Pinpoint the cell where the given text exists, returning its [x, y] midpoint coordinate. 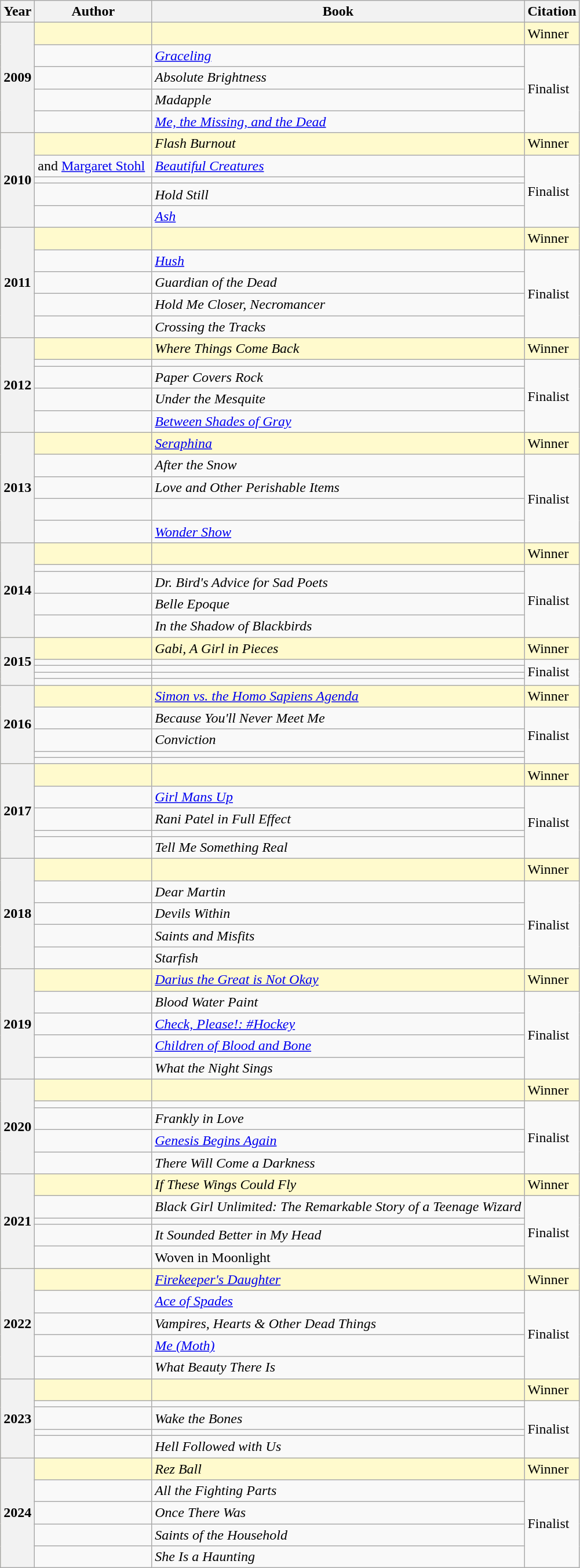
Me, the Missing, and the Dead [338, 122]
Madapple [338, 100]
2021 [17, 1221]
Beautiful Creatures [338, 166]
Under the Mesquite [338, 399]
2022 [17, 1323]
Wonder Show [338, 531]
There Will Come a Darkness [338, 1163]
2015 [17, 661]
Simon vs. the Homo Sapiens Agenda [338, 696]
Devils Within [338, 914]
Year [17, 12]
Absolute Brightness [338, 78]
Hold Still [338, 194]
Me (Moth) [338, 1345]
Rez Ball [338, 1469]
Vampires, Hearts & Other Dead Things [338, 1323]
2018 [17, 914]
Starfish [338, 958]
Guardian of the Dead [338, 283]
Graceling [338, 56]
Saints of the Household [338, 1535]
Once There Was [338, 1513]
Where Things Come Back [338, 349]
2020 [17, 1126]
Wake the Bones [338, 1418]
If These Wings Could Fly [338, 1185]
2011 [17, 282]
Crossing the Tracks [338, 327]
Love and Other Perishable Items [338, 487]
Conviction [338, 740]
Hush [338, 260]
Rani Patel in Full Effect [338, 819]
Ace of Spades [338, 1301]
All the Fighting Parts [338, 1491]
2023 [17, 1418]
2019 [17, 1024]
Seraphina [338, 443]
Gabi, A Girl in Pieces [338, 648]
Black Girl Unlimited: The Remarkable Story of a Teenage Wizard [338, 1207]
Dr. Bird's Advice for Sad Poets [338, 582]
Citation [552, 12]
Children of Blood and Bone [338, 1046]
It Sounded Better in My Head [338, 1235]
Hold Me Closer, Necromancer [338, 305]
2017 [17, 811]
Check, Please!: #Hockey [338, 1024]
In the Shadow of Blackbirds [338, 626]
What the Night Sings [338, 1068]
She Is a Haunting [338, 1557]
What Beauty There Is [338, 1368]
and Margaret Stohl [93, 166]
Firekeeper's Daughter [338, 1279]
Because You'll Never Meet Me [338, 718]
Dear Martin [338, 892]
2014 [17, 590]
Darius the Great is Not Okay [338, 980]
Between Shades of Gray [338, 421]
Blood Water Paint [338, 1002]
Tell Me Something Real [338, 848]
Ash [338, 216]
Girl Mans Up [338, 797]
After the Snow [338, 465]
Hell Followed with Us [338, 1446]
2013 [17, 487]
2010 [17, 180]
Genesis Begins Again [338, 1140]
Author [93, 12]
Flash Burnout [338, 144]
Frankly in Love [338, 1118]
Belle Epoque [338, 604]
Woven in Moonlight [338, 1257]
2012 [17, 385]
Book [338, 12]
2016 [17, 724]
Paper Covers Rock [338, 377]
2024 [17, 1513]
Saints and Misfits [338, 936]
2009 [17, 78]
